Locate the cell with the specified text and output its (x, y) center coordinate. 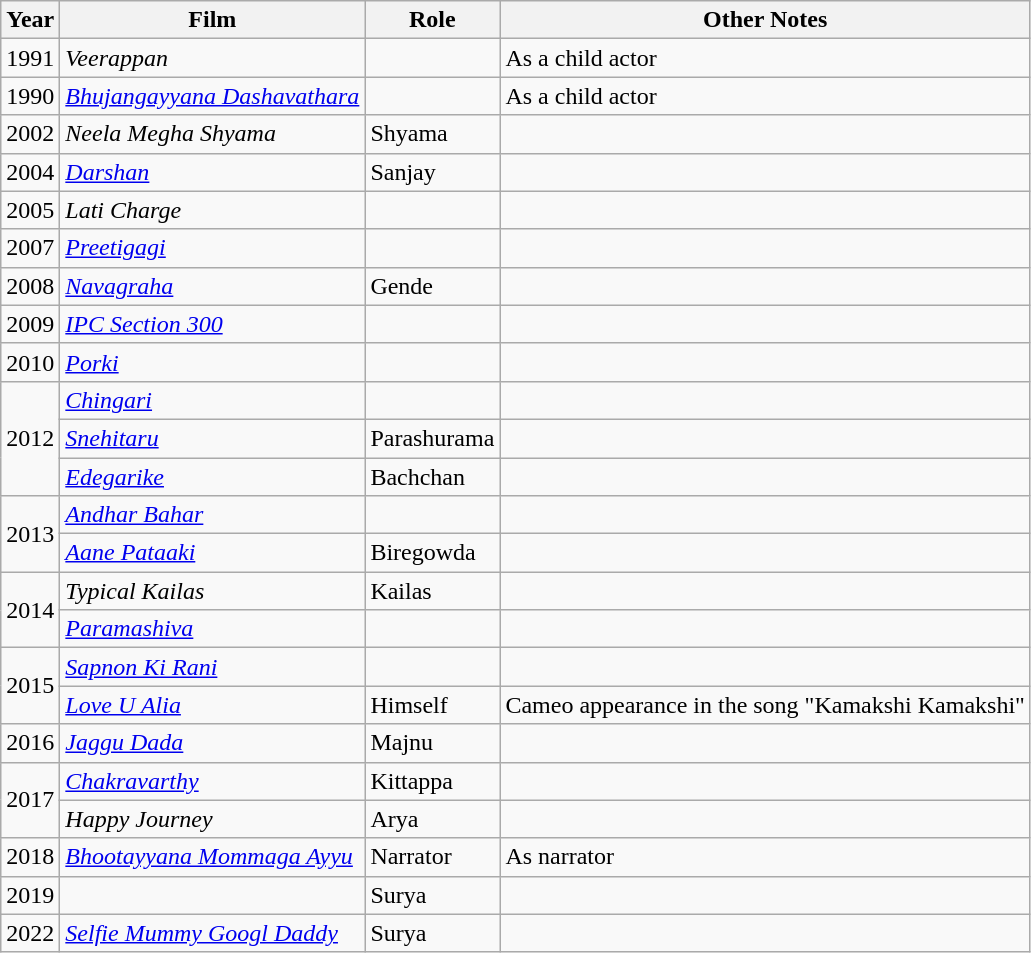
Chakravarthy (212, 781)
Snehitaru (212, 438)
Veerappan (212, 58)
Sanjay (432, 172)
2012 (30, 438)
Lati Charge (212, 210)
1991 (30, 58)
As narrator (766, 857)
Neela Megha Shyama (212, 134)
Film (212, 20)
Happy Journey (212, 819)
2022 (30, 933)
Narrator (432, 857)
Other Notes (766, 20)
Porki (212, 362)
Arya (432, 819)
Navagraha (212, 286)
Kittappa (432, 781)
2017 (30, 800)
2015 (30, 686)
Shyama (432, 134)
2019 (30, 895)
Chingari (212, 400)
Bachchan (432, 477)
Biregowda (432, 553)
Sapnon Ki Rani (212, 667)
Himself (432, 705)
2010 (30, 362)
Year (30, 20)
Love U Alia (212, 705)
2018 (30, 857)
Parashurama (432, 438)
Jaggu Dada (212, 743)
Preetigagi (212, 248)
IPC Section 300 (212, 324)
Darshan (212, 172)
Role (432, 20)
Kailas (432, 591)
Edegarike (212, 477)
2014 (30, 610)
2007 (30, 248)
Cameo appearance in the song "Kamakshi Kamakshi" (766, 705)
Aane Pataaki (212, 553)
Selfie Mummy Googl Daddy (212, 933)
Bhujangayyana Dashavathara (212, 96)
Paramashiva (212, 629)
2008 (30, 286)
Gende (432, 286)
2002 (30, 134)
Bhootayyana Mommaga Ayyu (212, 857)
2013 (30, 534)
2016 (30, 743)
Typical Kailas (212, 591)
Andhar Bahar (212, 515)
2004 (30, 172)
2009 (30, 324)
2005 (30, 210)
Majnu (432, 743)
1990 (30, 96)
